Capture the cell that displays the provided text and extract its [x, y] central coordinate. 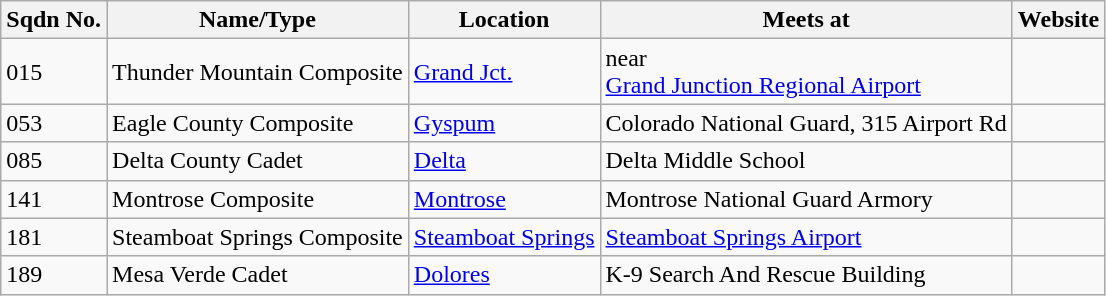
Montrose Composite [258, 199]
Grand Jct. [504, 72]
Website [1058, 20]
Steamboat Springs Airport [806, 237]
Delta [504, 161]
Sqdn No. [54, 20]
141 [54, 199]
Gyspum [504, 123]
189 [54, 275]
Name/Type [258, 20]
085 [54, 161]
Thunder Mountain Composite [258, 72]
Meets at [806, 20]
Location [504, 20]
Colorado National Guard, 315 Airport Rd [806, 123]
Dolores [504, 275]
Steamboat Springs Composite [258, 237]
Delta County Cadet [258, 161]
053 [54, 123]
181 [54, 237]
Eagle County Composite [258, 123]
nearGrand Junction Regional Airport [806, 72]
015 [54, 72]
Montrose [504, 199]
Delta Middle School [806, 161]
K-9 Search And Rescue Building [806, 275]
Mesa Verde Cadet [258, 275]
Steamboat Springs [504, 237]
Montrose National Guard Armory [806, 199]
